Detect which cell encompasses the target text, then output its [X, Y] center coordinate. 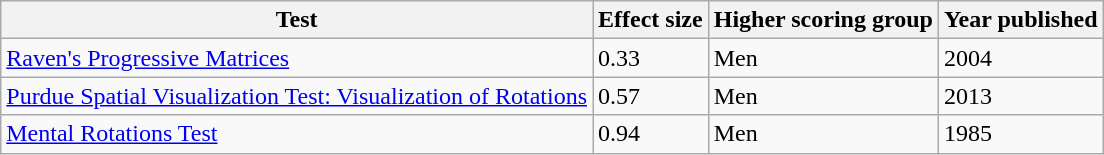
Higher scoring group [823, 20]
0.94 [651, 134]
Purdue Spatial Visualization Test: Visualization of Rotations [297, 96]
Effect size [651, 20]
Test [297, 20]
Year published [1020, 20]
0.57 [651, 96]
2013 [1020, 96]
2004 [1020, 58]
Mental Rotations Test [297, 134]
0.33 [651, 58]
Raven's Progressive Matrices [297, 58]
1985 [1020, 134]
